Return [X, Y] of the center of cell containing provided text 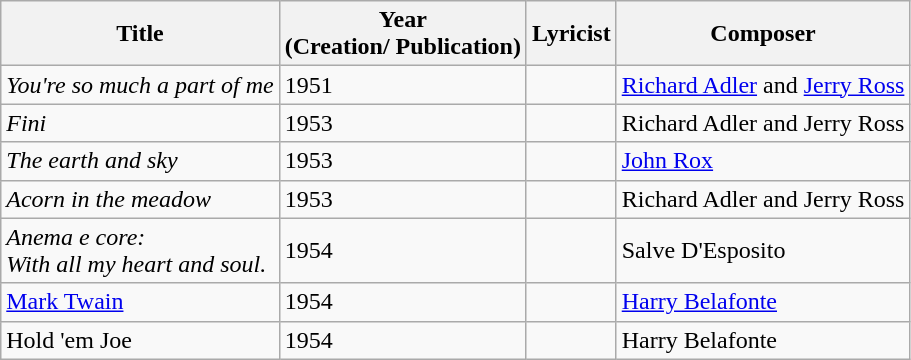
Title [140, 34]
1951 [402, 85]
Hold 'em Joe [140, 340]
Anema e core:With all my heart and soul. [140, 250]
Composer [763, 34]
John Rox [763, 161]
Acorn in the meadow [140, 199]
Fini [140, 123]
Year(Creation/ Publication) [402, 34]
Mark Twain [140, 302]
Lyricist [571, 34]
You're so much a part of me [140, 85]
Salve D'Esposito [763, 250]
The earth and sky [140, 161]
